Detect which cell encompasses the target text, then output its [X, Y] center coordinate. 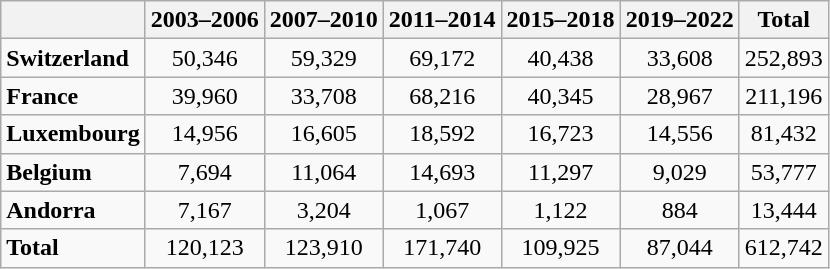
171,740 [442, 248]
9,029 [680, 172]
7,167 [204, 210]
40,438 [560, 58]
120,123 [204, 248]
33,708 [324, 96]
11,064 [324, 172]
16,605 [324, 134]
7,694 [204, 172]
40,345 [560, 96]
2011–2014 [442, 20]
884 [680, 210]
Switzerland [73, 58]
18,592 [442, 134]
612,742 [784, 248]
1,067 [442, 210]
81,432 [784, 134]
2019–2022 [680, 20]
2007–2010 [324, 20]
33,608 [680, 58]
France [73, 96]
2003–2006 [204, 20]
109,925 [560, 248]
3,204 [324, 210]
28,967 [680, 96]
39,960 [204, 96]
252,893 [784, 58]
69,172 [442, 58]
59,329 [324, 58]
14,693 [442, 172]
1,122 [560, 210]
2015–2018 [560, 20]
50,346 [204, 58]
Andorra [73, 210]
13,444 [784, 210]
11,297 [560, 172]
211,196 [784, 96]
14,556 [680, 134]
68,216 [442, 96]
123,910 [324, 248]
87,044 [680, 248]
14,956 [204, 134]
Luxembourg [73, 134]
Belgium [73, 172]
53,777 [784, 172]
16,723 [560, 134]
